Provide the [x, y] coordinate of the cell's center where the given text is located.  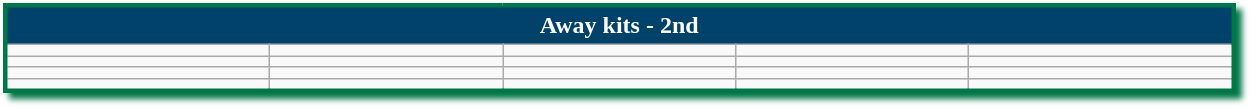
Away kits - 2nd [619, 25]
